Pinpoint the cell where the given text exists, returning its (x, y) midpoint coordinate. 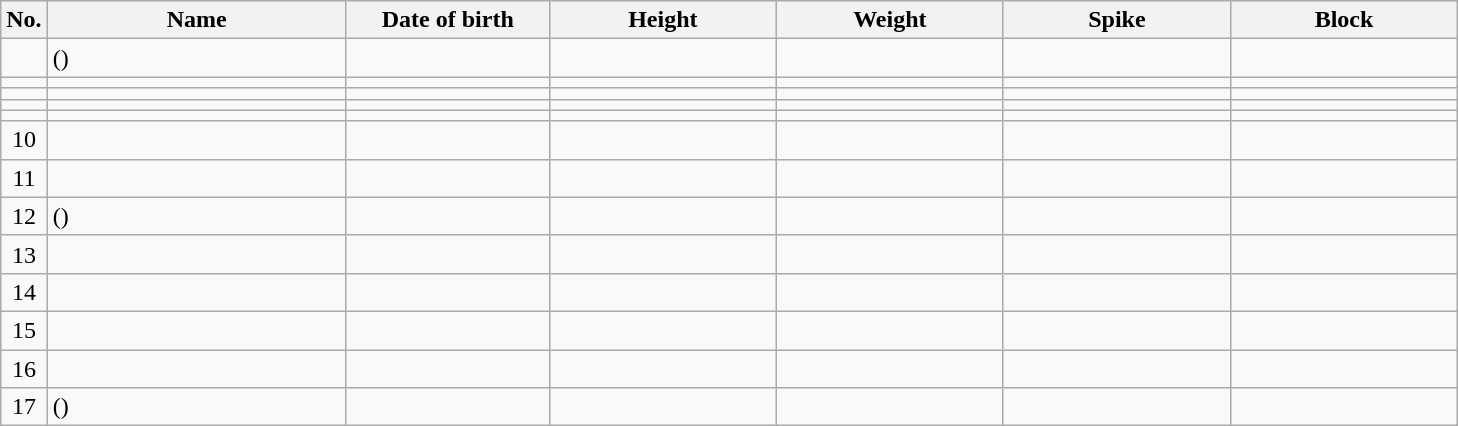
16 (24, 369)
11 (24, 178)
Block (1344, 20)
Date of birth (448, 20)
14 (24, 292)
15 (24, 330)
Spike (1116, 20)
Weight (890, 20)
17 (24, 407)
Name (196, 20)
No. (24, 20)
10 (24, 140)
12 (24, 216)
Height (662, 20)
13 (24, 254)
